Identify which cell holds the provided text, then report its (x, y) central coordinate. 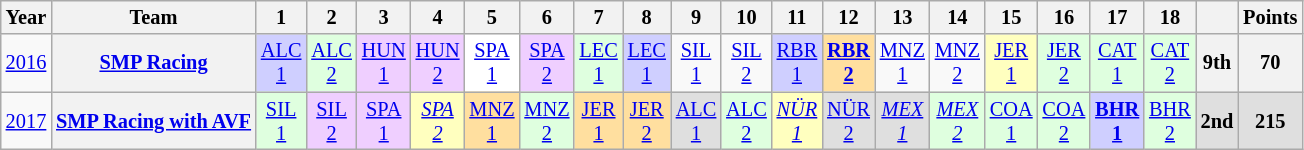
Team (154, 17)
HUN2 (438, 63)
17 (1117, 17)
3 (384, 17)
2016 (26, 63)
RBR2 (848, 63)
18 (1170, 17)
NÜR2 (848, 121)
11 (797, 17)
CAT1 (1117, 63)
215 (1270, 121)
70 (1270, 63)
2nd (1218, 121)
4 (438, 17)
SMP Racing with AVF (154, 121)
Points (1270, 17)
MEX2 (958, 121)
15 (1012, 17)
SMP Racing (154, 63)
5 (492, 17)
HUN1 (384, 63)
CAT2 (1170, 63)
RBR1 (797, 63)
Year (26, 17)
6 (546, 17)
9 (696, 17)
2 (331, 17)
MEX1 (902, 121)
7 (598, 17)
8 (647, 17)
2017 (26, 121)
BHR1 (1117, 121)
1 (281, 17)
12 (848, 17)
16 (1064, 17)
13 (902, 17)
BHR2 (1170, 121)
COA1 (1012, 121)
9th (1218, 63)
10 (746, 17)
COA2 (1064, 121)
NÜR1 (797, 121)
14 (958, 17)
